Pinpoint the cell where the given text exists, returning its [x, y] midpoint coordinate. 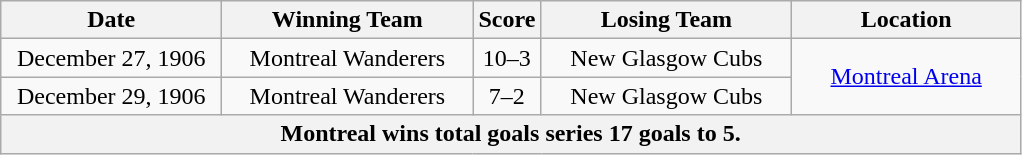
Score [507, 20]
Montreal Arena [906, 77]
December 27, 1906 [112, 58]
Montreal wins total goals series 17 goals to 5. [511, 134]
10–3 [507, 58]
Date [112, 20]
7–2 [507, 96]
Location [906, 20]
Losing Team [666, 20]
December 29, 1906 [112, 96]
Winning Team [348, 20]
